Identify which cell holds the provided text, then report its [x, y] central coordinate. 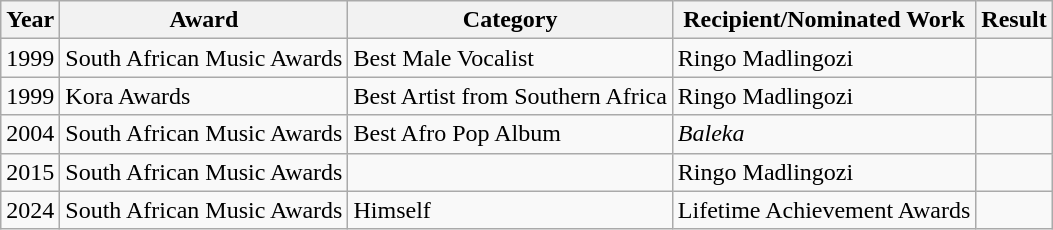
Best Male Vocalist [510, 58]
Lifetime Achievement Awards [824, 210]
Best Artist from Southern Africa [510, 96]
2004 [30, 134]
Year [30, 20]
Award [204, 20]
Result [1014, 20]
Kora Awards [204, 96]
2024 [30, 210]
Recipient/Nominated Work [824, 20]
2015 [30, 172]
Best Afro Pop Album [510, 134]
Himself [510, 210]
Category [510, 20]
Baleka [824, 134]
